Return [X, Y] of the center of cell containing provided text 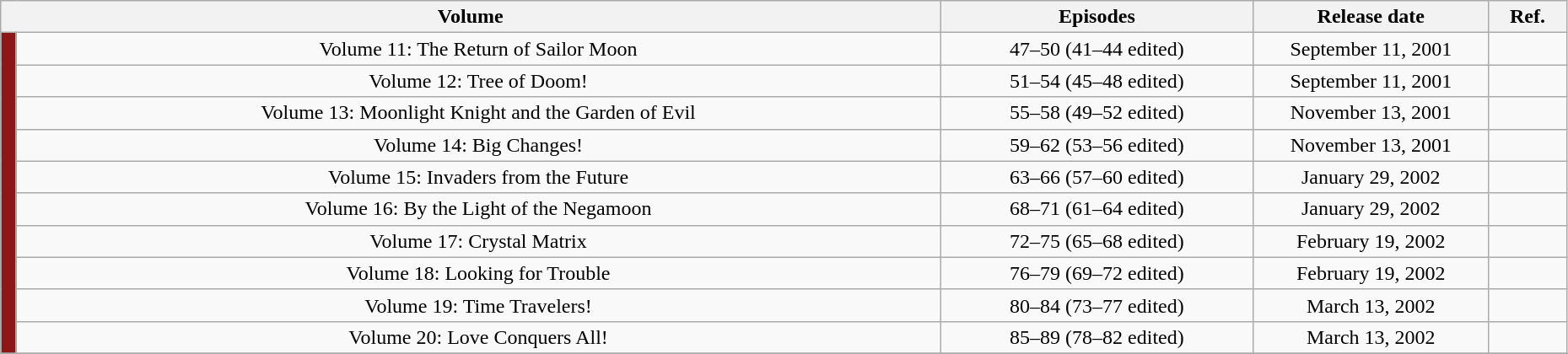
Volume 13: Moonlight Knight and the Garden of Evil [477, 113]
63–66 (57–60 edited) [1097, 177]
Volume 12: Tree of Doom! [477, 81]
76–79 (69–72 edited) [1097, 273]
Volume 18: Looking for Trouble [477, 273]
Ref. [1528, 17]
59–62 (53–56 edited) [1097, 145]
51–54 (45–48 edited) [1097, 81]
Release date [1371, 17]
55–58 (49–52 edited) [1097, 113]
Volume 14: Big Changes! [477, 145]
Volume 16: By the Light of the Negamoon [477, 209]
Volume 19: Time Travelers! [477, 305]
Volume [471, 17]
Volume 11: The Return of Sailor Moon [477, 49]
Episodes [1097, 17]
85–89 (78–82 edited) [1097, 337]
Volume 17: Crystal Matrix [477, 241]
Volume 15: Invaders from the Future [477, 177]
80–84 (73–77 edited) [1097, 305]
68–71 (61–64 edited) [1097, 209]
72–75 (65–68 edited) [1097, 241]
47–50 (41–44 edited) [1097, 49]
Volume 20: Love Conquers All! [477, 337]
